Extract the [X, Y] coordinate from the center of the cell holding the provided text.  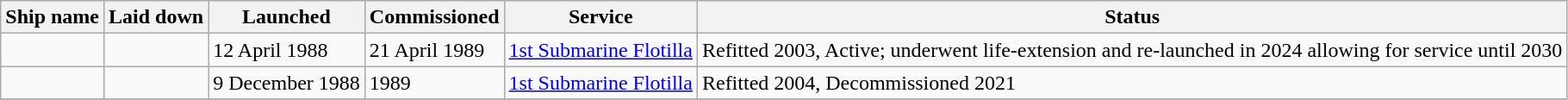
Refitted 2003, Active; underwent life-extension and re-launched in 2024 allowing for service until 2030 [1132, 50]
Status [1132, 17]
12 April 1988 [287, 50]
Refitted 2004, Decommissioned 2021 [1132, 83]
9 December 1988 [287, 83]
Service [600, 17]
Commissioned [434, 17]
Launched [287, 17]
Ship name [53, 17]
21 April 1989 [434, 50]
Laid down [157, 17]
1989 [434, 83]
